Return the (x, y) coordinate for the center point of the cell that contains the specified text.  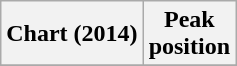
Peakposition (189, 34)
Chart (2014) (72, 34)
